Output the [x, y] coordinate of the center of the cell containing the given text.  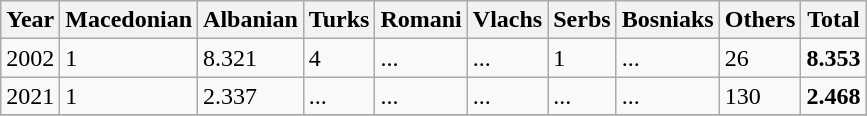
2021 [30, 96]
2.337 [251, 96]
Serbs [582, 20]
Others [760, 20]
130 [760, 96]
Macedonian [129, 20]
Albanian [251, 20]
2.468 [834, 96]
Year [30, 20]
4 [339, 58]
Vlachs [507, 20]
Bosniaks [668, 20]
Romani [421, 20]
Total [834, 20]
26 [760, 58]
8.321 [251, 58]
8.353 [834, 58]
2002 [30, 58]
Turks [339, 20]
